Find where the given text appears and provide that cell's center as (X, Y) coordinate. 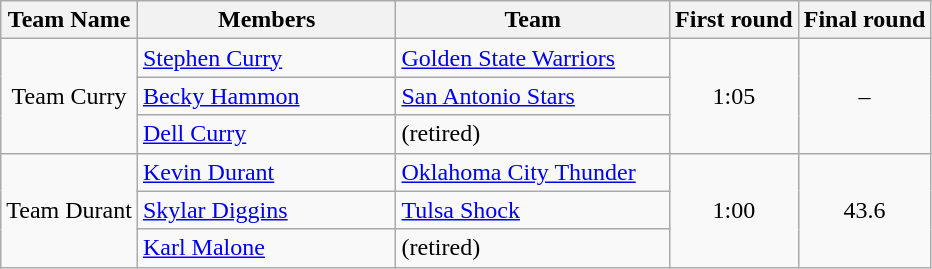
Becky Hammon (266, 96)
1:00 (734, 210)
1:05 (734, 96)
Team (533, 20)
Golden State Warriors (533, 58)
San Antonio Stars (533, 96)
Team Name (70, 20)
First round (734, 20)
Final round (864, 20)
Team Curry (70, 96)
Skylar Diggins (266, 210)
Oklahoma City Thunder (533, 172)
Dell Curry (266, 134)
Kevin Durant (266, 172)
Members (266, 20)
Stephen Curry (266, 58)
– (864, 96)
Team Durant (70, 210)
43.6 (864, 210)
Tulsa Shock (533, 210)
Karl Malone (266, 248)
